Determine the [X, Y] coordinate at the center of the cell enclosing the given text.  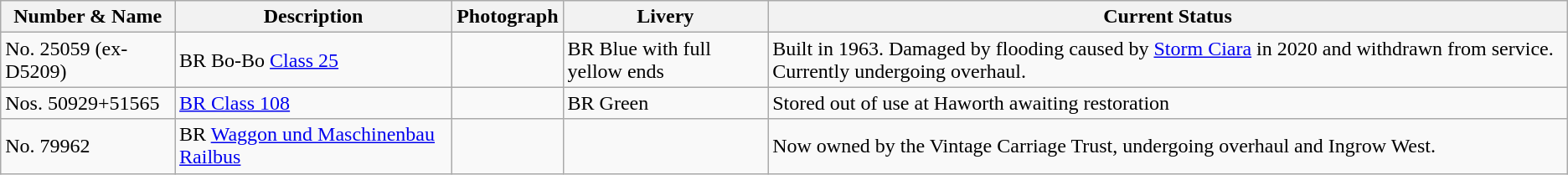
Description [313, 17]
BR Class 108 [313, 103]
Livery [665, 17]
BR Green [665, 103]
Nos. 50929+51565 [88, 103]
No. 79962 [88, 146]
Stored out of use at Haworth awaiting restoration [1168, 103]
Current Status [1168, 17]
Now owned by the Vintage Carriage Trust, undergoing overhaul and Ingrow West. [1168, 146]
BR Bo-Bo Class 25 [313, 60]
Photograph [508, 17]
BR Waggon und Maschinenbau Railbus [313, 146]
Built in 1963. Damaged by flooding caused by Storm Ciara in 2020 and withdrawn from service. Currently undergoing overhaul. [1168, 60]
No. 25059 (ex-D5209) [88, 60]
BR Blue with full yellow ends [665, 60]
Number & Name [88, 17]
